Locate the cell with the specified text and output its [x, y] center coordinate. 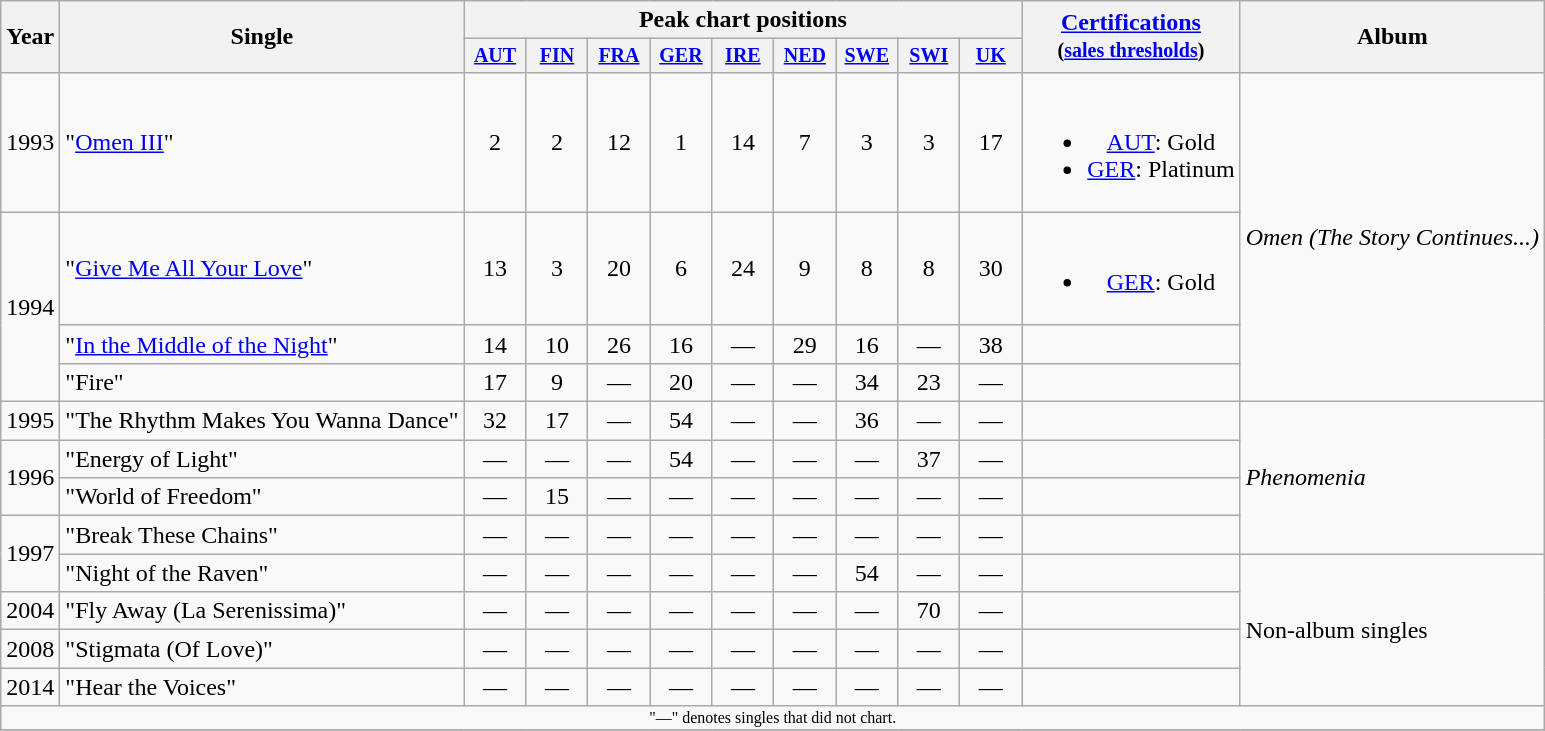
37 [929, 459]
FIN [557, 56]
2008 [30, 649]
1994 [30, 306]
"Stigmata (Of Love)" [262, 649]
"Fire" [262, 382]
"The Rhythm Makes You Wanna Dance" [262, 421]
1 [681, 142]
Album [1392, 37]
30 [991, 268]
"Energy of Light" [262, 459]
"World of Freedom" [262, 497]
FRA [619, 56]
32 [495, 421]
2014 [30, 687]
Year [30, 37]
UK [991, 56]
"Fly Away (La Serenissima)" [262, 611]
Omen (The Story Continues...) [1392, 236]
1995 [30, 421]
2004 [30, 611]
IRE [743, 56]
1996 [30, 478]
"In the Middle of the Night" [262, 344]
NED [805, 56]
Phenomenia [1392, 478]
AUT [495, 56]
26 [619, 344]
23 [929, 382]
GER: Gold [1131, 268]
Certifications(sales thresholds) [1131, 37]
13 [495, 268]
SWI [929, 56]
Peak chart positions [743, 20]
SWE [867, 56]
15 [557, 497]
70 [929, 611]
"—" denotes singles that did not chart. [773, 718]
"Break These Chains" [262, 535]
"Hear the Voices" [262, 687]
7 [805, 142]
"Night of the Raven" [262, 573]
Non-album singles [1392, 630]
10 [557, 344]
"Give Me All Your Love" [262, 268]
36 [867, 421]
Single [262, 37]
"Omen III" [262, 142]
29 [805, 344]
1993 [30, 142]
1997 [30, 554]
34 [867, 382]
GER [681, 56]
6 [681, 268]
12 [619, 142]
38 [991, 344]
AUT: GoldGER: Platinum [1131, 142]
24 [743, 268]
